Extract the [X, Y] coordinate from the center of the cell holding the provided text.  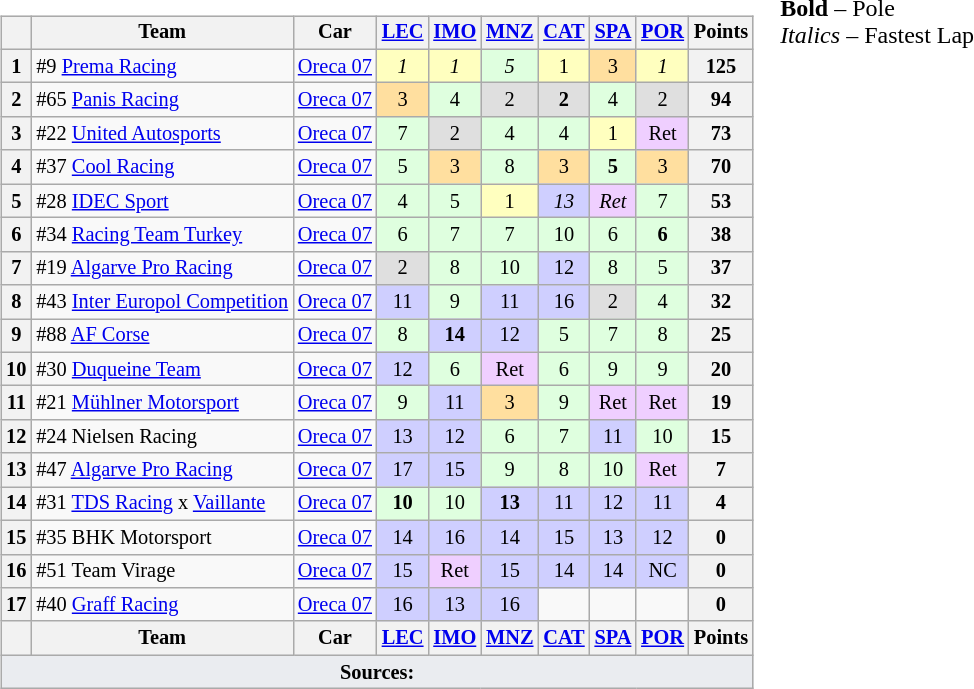
38 [721, 235]
#47 Algarve Pro Racing [162, 470]
20 [721, 369]
#9 Prema Racing [162, 66]
NC [662, 571]
#21 Mühlner Motorsport [162, 403]
#19 Algarve Pro Racing [162, 268]
#40 Graff Racing [162, 605]
#43 Inter Europol Competition [162, 302]
125 [721, 66]
#28 IDEC Sport [162, 201]
#35 BHK Motorsport [162, 537]
#34 Racing Team Turkey [162, 235]
25 [721, 336]
94 [721, 100]
19 [721, 403]
#22 United Autosports [162, 134]
#88 AF Corse [162, 336]
#31 TDS Racing x Vaillante [162, 504]
#30 Duqueine Team [162, 369]
#24 Nielsen Racing [162, 437]
#65 Panis Racing [162, 100]
#51 Team Virage [162, 571]
73 [721, 134]
32 [721, 302]
Sources: [377, 672]
70 [721, 167]
#37 Cool Racing [162, 167]
53 [721, 201]
37 [721, 268]
